Return the [x, y] coordinate for the center point of the cell that contains the specified text.  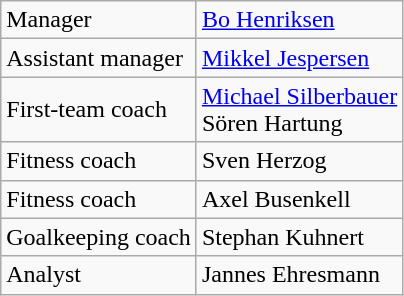
Sven Herzog [299, 161]
Stephan Kuhnert [299, 237]
First-team coach [99, 110]
Mikkel Jespersen [299, 58]
Assistant manager [99, 58]
Manager [99, 20]
Goalkeeping coach [99, 237]
Bo Henriksen [299, 20]
Analyst [99, 275]
Michael Silberbauer Sören Hartung [299, 110]
Jannes Ehresmann [299, 275]
Axel Busenkell [299, 199]
